For the text-containing cell, return its midpoint in [x, y] coordinate format. 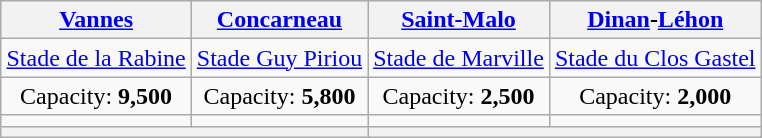
Capacity: 9,500 [96, 96]
Stade de la Rabine [96, 58]
Capacity: 2,500 [459, 96]
Capacity: 5,800 [279, 96]
Capacity: 2,000 [655, 96]
Stade de Marville [459, 58]
Concarneau [279, 20]
Vannes [96, 20]
Stade du Clos Gastel [655, 58]
Dinan-Léhon [655, 20]
Saint-Malo [459, 20]
Stade Guy Piriou [279, 58]
